Return the [X, Y] coordinate for the center point of the cell that contains the specified text.  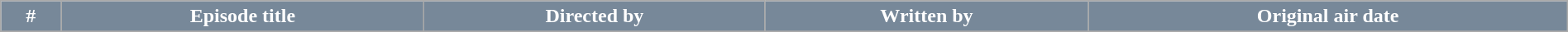
Episode title [243, 16]
# [31, 16]
Directed by [595, 16]
Original air date [1328, 16]
Written by [926, 16]
